Extract the [X, Y] coordinate from the center of the cell holding the provided text.  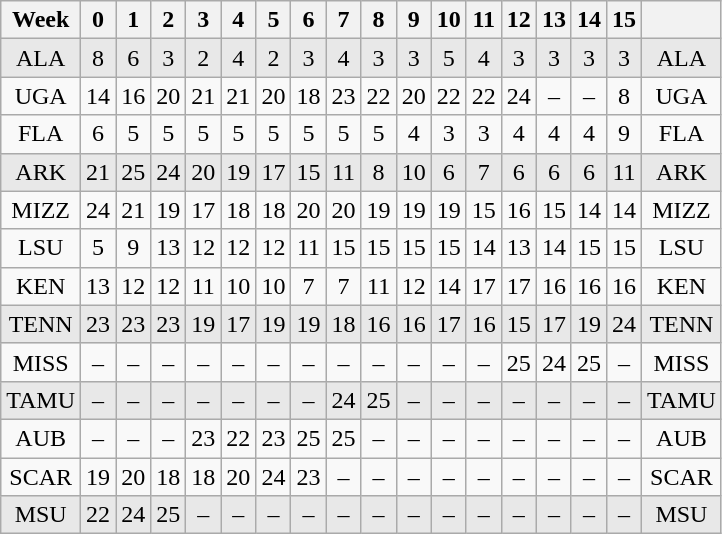
0 [98, 20]
Week [41, 20]
1 [134, 20]
